Detect which cell encompasses the target text, then output its (x, y) center coordinate. 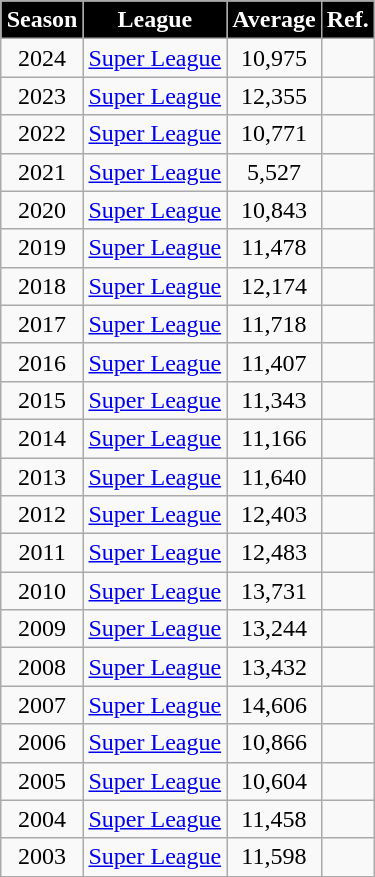
2023 (42, 96)
2010 (42, 591)
2007 (42, 705)
Ref. (348, 20)
13,731 (274, 591)
2012 (42, 515)
Season (42, 20)
12,355 (274, 96)
13,244 (274, 629)
2024 (42, 58)
2013 (42, 477)
11,458 (274, 819)
2018 (42, 286)
Average (274, 20)
2020 (42, 210)
2003 (42, 857)
2015 (42, 400)
2022 (42, 134)
2017 (42, 324)
5,527 (274, 172)
2008 (42, 667)
2009 (42, 629)
League (155, 20)
11,478 (274, 248)
11,166 (274, 438)
14,606 (274, 705)
10,771 (274, 134)
2016 (42, 362)
2006 (42, 743)
10,866 (274, 743)
13,432 (274, 667)
10,604 (274, 781)
2019 (42, 248)
10,975 (274, 58)
12,174 (274, 286)
2005 (42, 781)
11,640 (274, 477)
11,718 (274, 324)
11,598 (274, 857)
12,403 (274, 515)
2011 (42, 553)
2004 (42, 819)
2014 (42, 438)
11,407 (274, 362)
12,483 (274, 553)
2021 (42, 172)
10,843 (274, 210)
11,343 (274, 400)
